Identify which cell holds the provided text, then report its [X, Y] central coordinate. 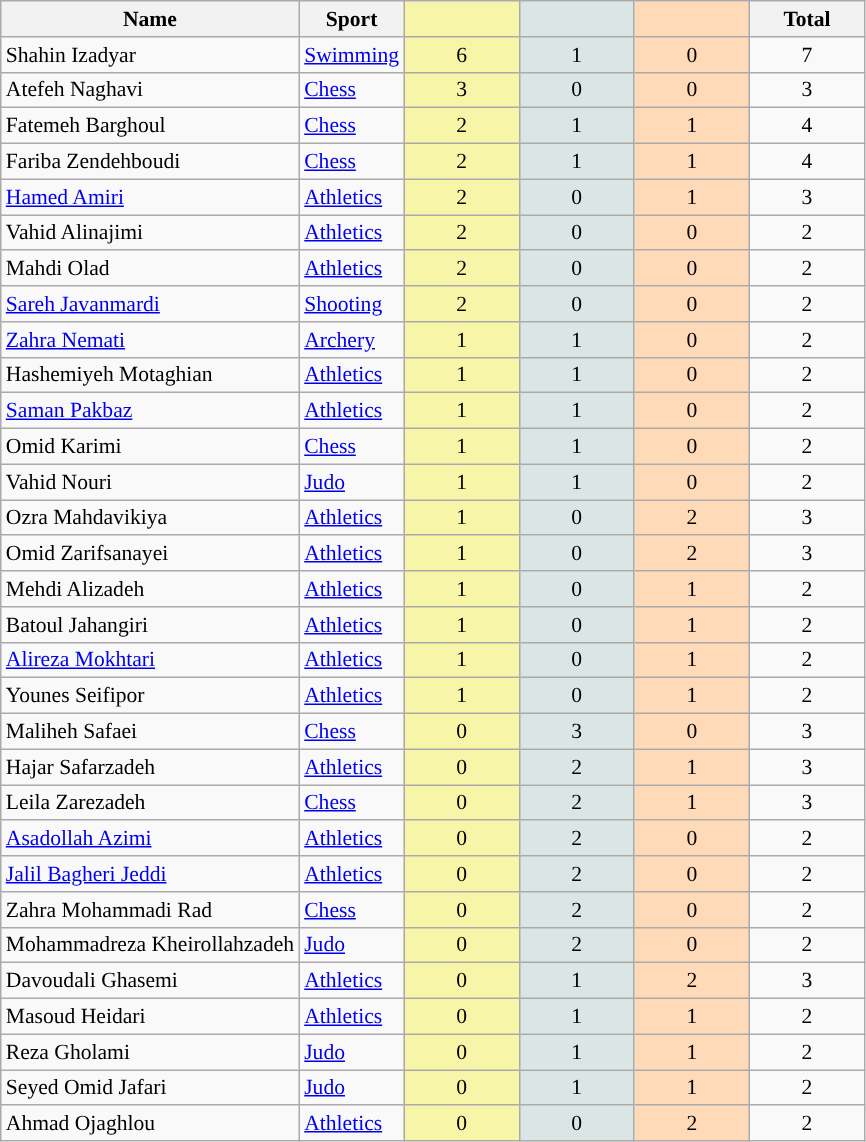
7 [806, 55]
Hajar Safarzadeh [150, 767]
Omid Zarifsanayei [150, 554]
Name [150, 19]
Vahid Alinajimi [150, 233]
Zahra Nemati [150, 340]
Shahin Izadyar [150, 55]
6 [462, 55]
Ozra Mahdavikiya [150, 518]
Swimming [352, 55]
Hashemiyeh Motaghian [150, 375]
Maliheh Safaei [150, 732]
Sport [352, 19]
Davoudali Ghasemi [150, 981]
Archery [352, 340]
Mohammadreza Kheirollahzadeh [150, 945]
Younes Seifipor [150, 696]
Leila Zarezadeh [150, 803]
Masoud Heidari [150, 1017]
Sareh Javanmardi [150, 304]
Seyed Omid Jafari [150, 1088]
Vahid Nouri [150, 482]
Fatemeh Barghoul [150, 126]
Saman Pakbaz [150, 411]
Atefeh Naghavi [150, 90]
Omid Karimi [150, 447]
Ahmad Ojaghlou [150, 1124]
Batoul Jahangiri [150, 625]
Reza Gholami [150, 1052]
Mehdi Alizadeh [150, 589]
Total [806, 19]
Asadollah Azimi [150, 839]
Hamed Amiri [150, 197]
Alireza Mokhtari [150, 660]
Mahdi Olad [150, 269]
Shooting [352, 304]
Fariba Zendehboudi [150, 162]
Jalil Bagheri Jeddi [150, 874]
Zahra Mohammadi Rad [150, 910]
